Find where the given text appears and provide that cell's center as [X, Y] coordinate. 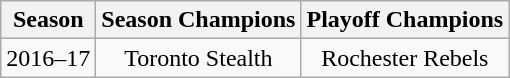
Season [48, 20]
2016–17 [48, 58]
Season Champions [198, 20]
Rochester Rebels [405, 58]
Playoff Champions [405, 20]
Toronto Stealth [198, 58]
